Scan for the cell matching the given text and deliver its (X, Y) coordinate at center. 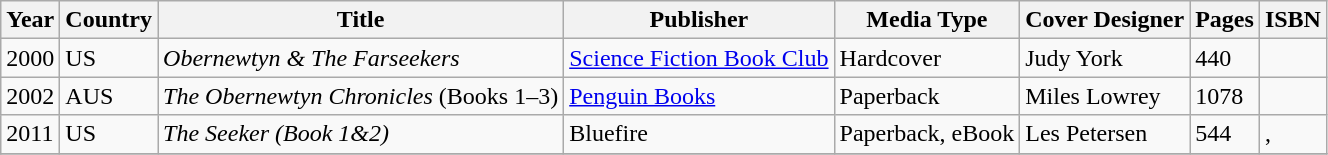
Country (109, 20)
Cover Designer (1105, 20)
Pages (1225, 20)
Publisher (699, 20)
Hardcover (927, 58)
Year (30, 20)
Miles Lowrey (1105, 96)
2000 (30, 58)
Media Type (927, 20)
Obernewtyn & The Farseekers (361, 58)
AUS (109, 96)
2011 (30, 134)
544 (1225, 134)
ISBN (1292, 20)
Title (361, 20)
The Seeker (Book 1&2) (361, 134)
Les Petersen (1105, 134)
Judy York (1105, 58)
1078 (1225, 96)
440 (1225, 58)
, (1292, 134)
Paperback, eBook (927, 134)
2002 (30, 96)
Paperback (927, 96)
Bluefire (699, 134)
Penguin Books (699, 96)
The Obernewtyn Chronicles (Books 1–3) (361, 96)
Science Fiction Book Club (699, 58)
